Determine the (x, y) coordinate at the center of the cell enclosing the given text.  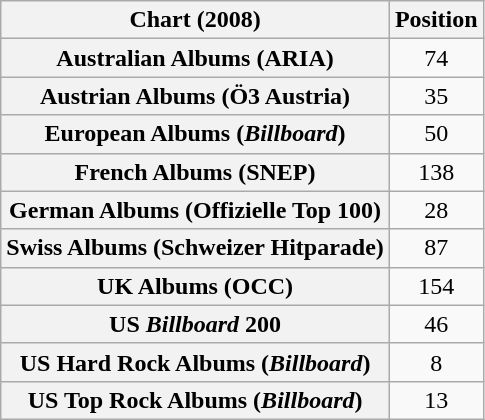
French Albums (SNEP) (196, 172)
154 (436, 286)
35 (436, 96)
UK Albums (OCC) (196, 286)
Chart (2008) (196, 20)
US Billboard 200 (196, 324)
13 (436, 400)
138 (436, 172)
87 (436, 248)
German Albums (Offizielle Top 100) (196, 210)
46 (436, 324)
Australian Albums (ARIA) (196, 58)
US Hard Rock Albums (Billboard) (196, 362)
Austrian Albums (Ö3 Austria) (196, 96)
8 (436, 362)
European Albums (Billboard) (196, 134)
74 (436, 58)
US Top Rock Albums (Billboard) (196, 400)
Swiss Albums (Schweizer Hitparade) (196, 248)
28 (436, 210)
50 (436, 134)
Position (436, 20)
